Identify which cell holds the provided text, then report its [x, y] central coordinate. 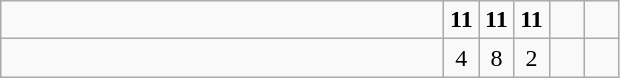
4 [462, 58]
8 [496, 58]
2 [532, 58]
